Return [x, y] of the center of cell containing provided text 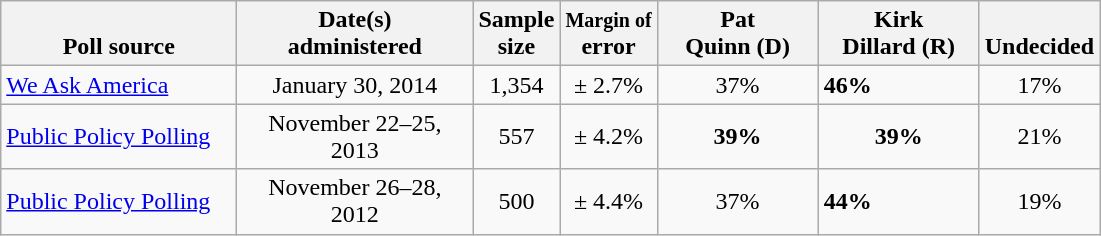
± 4.4% [608, 202]
21% [1039, 136]
44% [898, 202]
± 2.7% [608, 85]
Poll source [119, 34]
Margin oferror [608, 34]
Date(s)administered [355, 34]
Undecided [1039, 34]
46% [898, 85]
January 30, 2014 [355, 85]
PatQuinn (D) [738, 34]
KirkDillard (R) [898, 34]
Samplesize [516, 34]
We Ask America [119, 85]
November 22–25, 2013 [355, 136]
± 4.2% [608, 136]
500 [516, 202]
17% [1039, 85]
1,354 [516, 85]
November 26–28, 2012 [355, 202]
19% [1039, 202]
557 [516, 136]
